Pinpoint the cell where the given text exists, returning its [X, Y] midpoint coordinate. 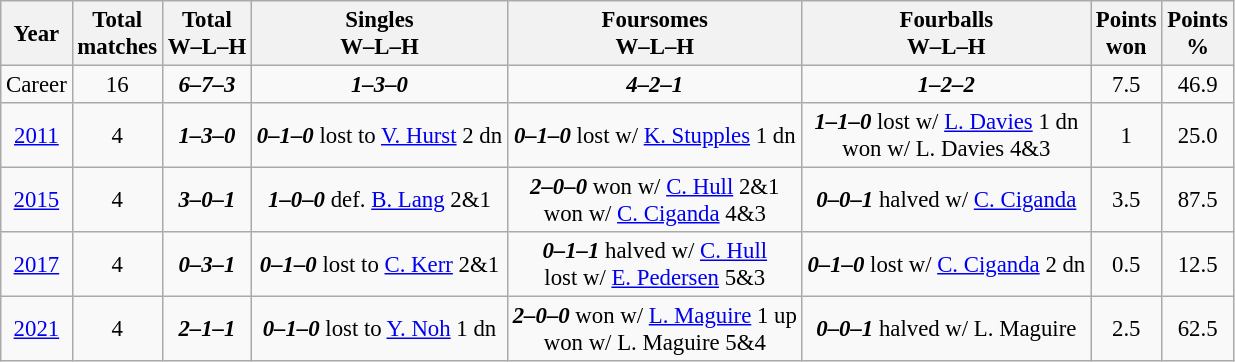
0–1–1 halved w/ C. Hulllost w/ E. Pedersen 5&3 [654, 264]
2017 [36, 264]
4–2–1 [654, 85]
16 [117, 85]
46.9 [1198, 85]
0–3–1 [206, 264]
87.5 [1198, 200]
2.5 [1126, 330]
25.0 [1198, 136]
0–1–0 lost w/ K. Stupples 1 dn [654, 136]
Career [36, 85]
FoursomesW–L–H [654, 34]
0–1–0 lost to C. Kerr 2&1 [379, 264]
2021 [36, 330]
7.5 [1126, 85]
2–0–0 won w/ C. Hull 2&1won w/ C. Ciganda 4&3 [654, 200]
2015 [36, 200]
0–1–0 lost to Y. Noh 1 dn [379, 330]
1–0–0 def. B. Lang 2&1 [379, 200]
2011 [36, 136]
Pointswon [1126, 34]
1 [1126, 136]
0–1–0 lost to V. Hurst 2 dn [379, 136]
Totalmatches [117, 34]
6–7–3 [206, 85]
Points% [1198, 34]
2–0–0 won w/ L. Maguire 1 upwon w/ L. Maguire 5&4 [654, 330]
0.5 [1126, 264]
1–2–2 [946, 85]
0–0–1 halved w/ L. Maguire [946, 330]
Year [36, 34]
SinglesW–L–H [379, 34]
2–1–1 [206, 330]
0–1–0 lost w/ C. Ciganda 2 dn [946, 264]
TotalW–L–H [206, 34]
3.5 [1126, 200]
62.5 [1198, 330]
FourballsW–L–H [946, 34]
1–1–0 lost w/ L. Davies 1 dnwon w/ L. Davies 4&3 [946, 136]
0–0–1 halved w/ C. Ciganda [946, 200]
12.5 [1198, 264]
3–0–1 [206, 200]
